Search for the cell housing the specified text and yield its (x, y) center coordinate. 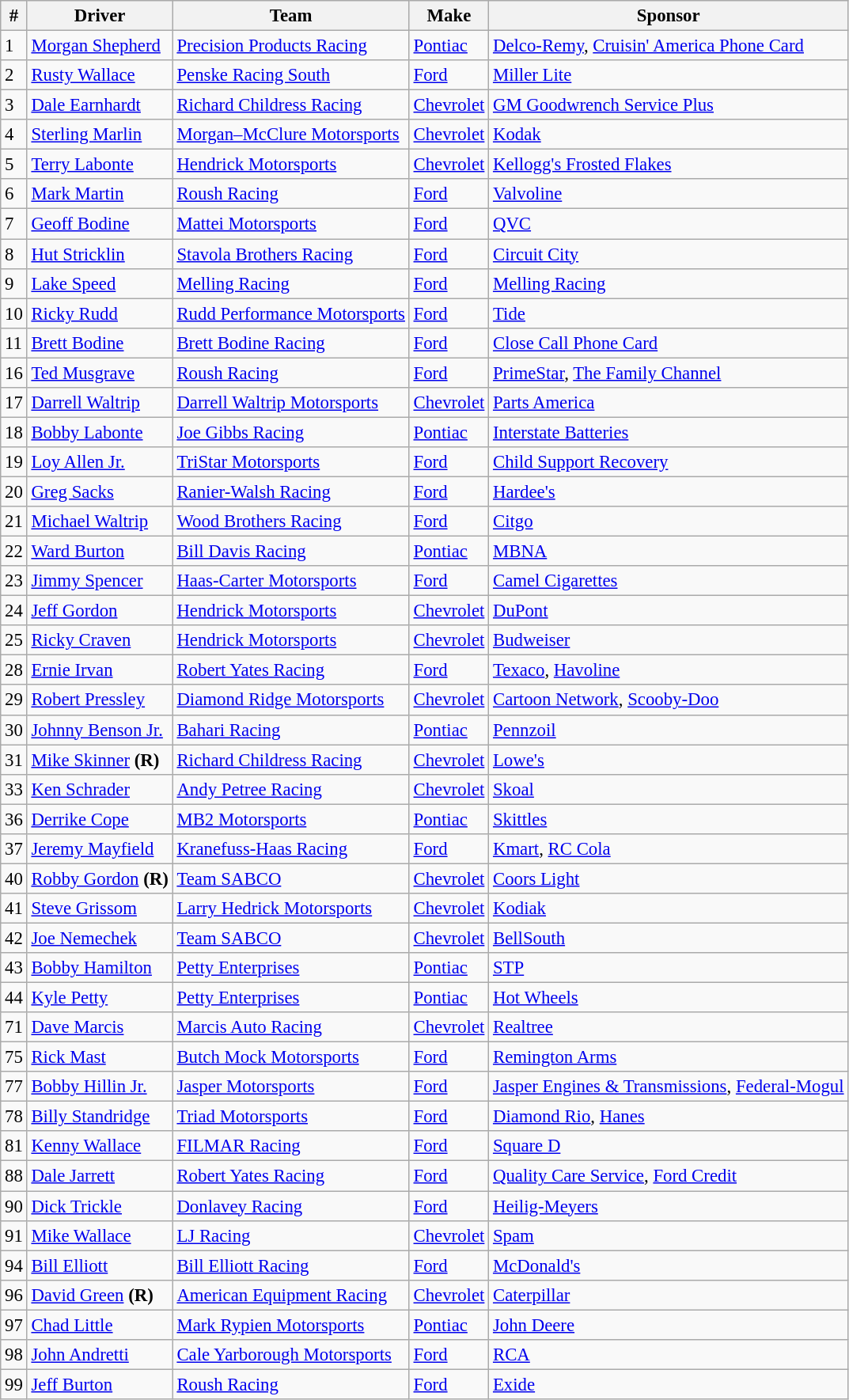
Dave Marcis (100, 1027)
Ken Schrader (100, 789)
77 (14, 1087)
97 (14, 1325)
Brett Bodine (100, 343)
Mike Skinner (R) (100, 760)
43 (14, 968)
Morgan Shepherd (100, 46)
Bahari Racing (291, 730)
Mattei Motorsports (291, 224)
25 (14, 640)
19 (14, 462)
Exide (669, 1384)
1 (14, 46)
Caterpillar (669, 1295)
Morgan–McClure Motorsports (291, 135)
Bobby Hamilton (100, 968)
Skoal (669, 789)
Diamond Ridge Motorsports (291, 700)
Bill Davis Racing (291, 552)
Pennzoil (669, 730)
Ricky Craven (100, 640)
Mark Martin (100, 194)
31 (14, 760)
Geoff Bodine (100, 224)
DuPont (669, 611)
Derrike Cope (100, 819)
Realtree (669, 1027)
20 (14, 491)
Lowe's (669, 760)
Bobby Hillin Jr. (100, 1087)
Citgo (669, 522)
Haas-Carter Motorsports (291, 581)
Diamond Rio, Hanes (669, 1117)
Texaco, Havoline (669, 670)
Sponsor (669, 16)
Coors Light (669, 878)
Cale Yarborough Motorsports (291, 1355)
90 (14, 1206)
5 (14, 165)
David Green (R) (100, 1295)
18 (14, 432)
37 (14, 849)
7 (14, 224)
FILMAR Racing (291, 1147)
RCA (669, 1355)
Ward Burton (100, 552)
91 (14, 1235)
GM Goodwrench Service Plus (669, 105)
Sterling Marlin (100, 135)
71 (14, 1027)
# (14, 16)
Jeff Gordon (100, 611)
21 (14, 522)
41 (14, 909)
Quality Care Service, Ford Credit (669, 1176)
Child Support Recovery (669, 462)
Bobby Labonte (100, 432)
75 (14, 1057)
Valvoline (669, 194)
Darrell Waltrip (100, 403)
Kranefuss-Haas Racing (291, 849)
99 (14, 1384)
Square D (669, 1147)
Dale Jarrett (100, 1176)
40 (14, 878)
96 (14, 1295)
MB2 Motorsports (291, 819)
PrimeStar, The Family Channel (669, 373)
81 (14, 1147)
Rusty Wallace (100, 75)
Larry Hedrick Motorsports (291, 909)
4 (14, 135)
Johnny Benson Jr. (100, 730)
11 (14, 343)
Circuit City (669, 254)
Kyle Petty (100, 998)
Miller Lite (669, 75)
28 (14, 670)
8 (14, 254)
Interstate Batteries (669, 432)
Brett Bodine Racing (291, 343)
TriStar Motorsports (291, 462)
American Equipment Racing (291, 1295)
Jimmy Spencer (100, 581)
Michael Waltrip (100, 522)
Spam (669, 1235)
Lake Speed (100, 283)
Bill Elliott Racing (291, 1265)
Joe Gibbs Racing (291, 432)
Ted Musgrave (100, 373)
Precision Products Racing (291, 46)
Remington Arms (669, 1057)
Kmart, RC Cola (669, 849)
Stavola Brothers Racing (291, 254)
Kellogg's Frosted Flakes (669, 165)
Make (449, 16)
QVC (669, 224)
Kenny Wallace (100, 1147)
Delco-Remy, Cruisin' America Phone Card (669, 46)
17 (14, 403)
Jasper Motorsports (291, 1087)
23 (14, 581)
Jeff Burton (100, 1384)
Close Call Phone Card (669, 343)
Marcis Auto Racing (291, 1027)
John Deere (669, 1325)
STP (669, 968)
9 (14, 283)
LJ Racing (291, 1235)
Kodak (669, 135)
Darrell Waltrip Motorsports (291, 403)
36 (14, 819)
Budweiser (669, 640)
29 (14, 700)
Terry Labonte (100, 165)
Triad Motorsports (291, 1117)
Hot Wheels (669, 998)
McDonald's (669, 1265)
10 (14, 313)
22 (14, 552)
Camel Cigarettes (669, 581)
Mark Rypien Motorsports (291, 1325)
Jasper Engines & Transmissions, Federal-Mogul (669, 1087)
98 (14, 1355)
Dick Trickle (100, 1206)
Hut Stricklin (100, 254)
Chad Little (100, 1325)
Mike Wallace (100, 1235)
John Andretti (100, 1355)
Ranier-Walsh Racing (291, 491)
Hardee's (669, 491)
Skittles (669, 819)
Tide (669, 313)
Team (291, 16)
Wood Brothers Racing (291, 522)
78 (14, 1117)
3 (14, 105)
94 (14, 1265)
Greg Sacks (100, 491)
Rudd Performance Motorsports (291, 313)
Donlavey Racing (291, 1206)
Jeremy Mayfield (100, 849)
Driver (100, 16)
Andy Petree Racing (291, 789)
Ernie Irvan (100, 670)
Ricky Rudd (100, 313)
88 (14, 1176)
Robby Gordon (R) (100, 878)
Bill Elliott (100, 1265)
Kodiak (669, 909)
Heilig-Meyers (669, 1206)
6 (14, 194)
24 (14, 611)
44 (14, 998)
16 (14, 373)
Steve Grissom (100, 909)
Penske Racing South (291, 75)
Robert Pressley (100, 700)
33 (14, 789)
30 (14, 730)
Billy Standridge (100, 1117)
BellSouth (669, 938)
Dale Earnhardt (100, 105)
MBNA (669, 552)
Loy Allen Jr. (100, 462)
Cartoon Network, Scooby-Doo (669, 700)
Rick Mast (100, 1057)
Joe Nemechek (100, 938)
42 (14, 938)
Butch Mock Motorsports (291, 1057)
2 (14, 75)
Parts America (669, 403)
